For the text-containing cell, return its midpoint in (x, y) coordinate format. 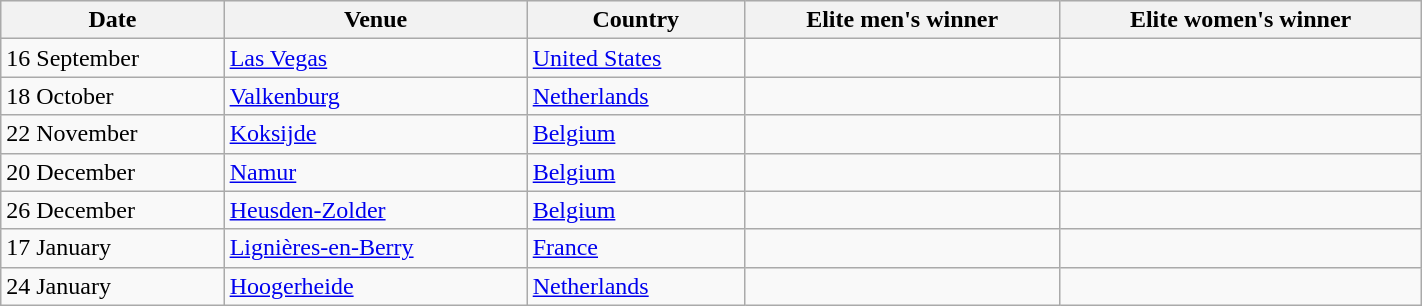
26 December (112, 210)
Koksijde (376, 134)
Date (112, 20)
16 September (112, 58)
Elite women's winner (1240, 20)
22 November (112, 134)
Elite men's winner (902, 20)
17 January (112, 248)
Lignières-en-Berry (376, 248)
24 January (112, 286)
Country (636, 20)
Valkenburg (376, 96)
Namur (376, 172)
Heusden-Zolder (376, 210)
20 December (112, 172)
18 October (112, 96)
Hoogerheide (376, 286)
United States (636, 58)
France (636, 248)
Las Vegas (376, 58)
Venue (376, 20)
